Identify which cell holds the provided text, then report its (x, y) central coordinate. 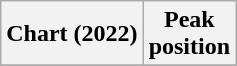
Chart (2022) (72, 34)
Peakposition (189, 34)
